Return [X, Y] of the center of cell containing provided text 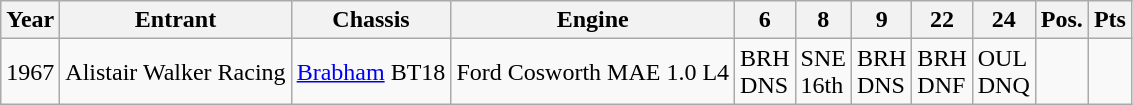
6 [765, 20]
Pts [1110, 20]
9 [881, 20]
1967 [30, 72]
SNE16th [823, 72]
Chassis [371, 20]
OULDNQ [1004, 72]
8 [823, 20]
22 [942, 20]
Pos. [1062, 20]
BRHDNF [942, 72]
Year [30, 20]
Ford Cosworth MAE 1.0 L4 [593, 72]
Engine [593, 20]
24 [1004, 20]
Alistair Walker Racing [176, 72]
Brabham BT18 [371, 72]
Entrant [176, 20]
